Return [x, y] of the center of cell containing provided text 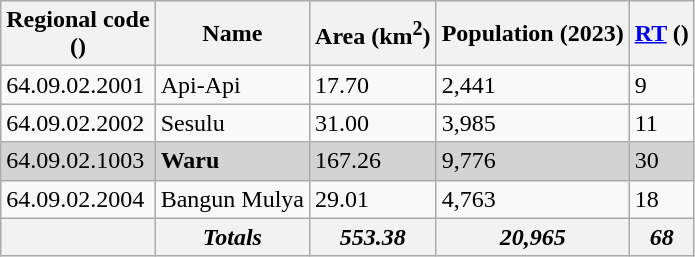
68 [662, 237]
31.00 [374, 123]
64.09.02.1003 [78, 161]
9 [662, 85]
Sesulu [232, 123]
167.26 [374, 161]
18 [662, 199]
30 [662, 161]
RT () [662, 34]
29.01 [374, 199]
Bangun Mulya [232, 199]
64.09.02.2002 [78, 123]
3,985 [532, 123]
9,776 [532, 161]
4,763 [532, 199]
Waru [232, 161]
Population (2023) [532, 34]
20,965 [532, 237]
Totals [232, 237]
Regional code() [78, 34]
17.70 [374, 85]
Area (km2) [374, 34]
64.09.02.2001 [78, 85]
64.09.02.2004 [78, 199]
2,441 [532, 85]
Api-Api [232, 85]
11 [662, 123]
553.38 [374, 237]
Name [232, 34]
